Pinpoint the cell where the given text exists, returning its [x, y] midpoint coordinate. 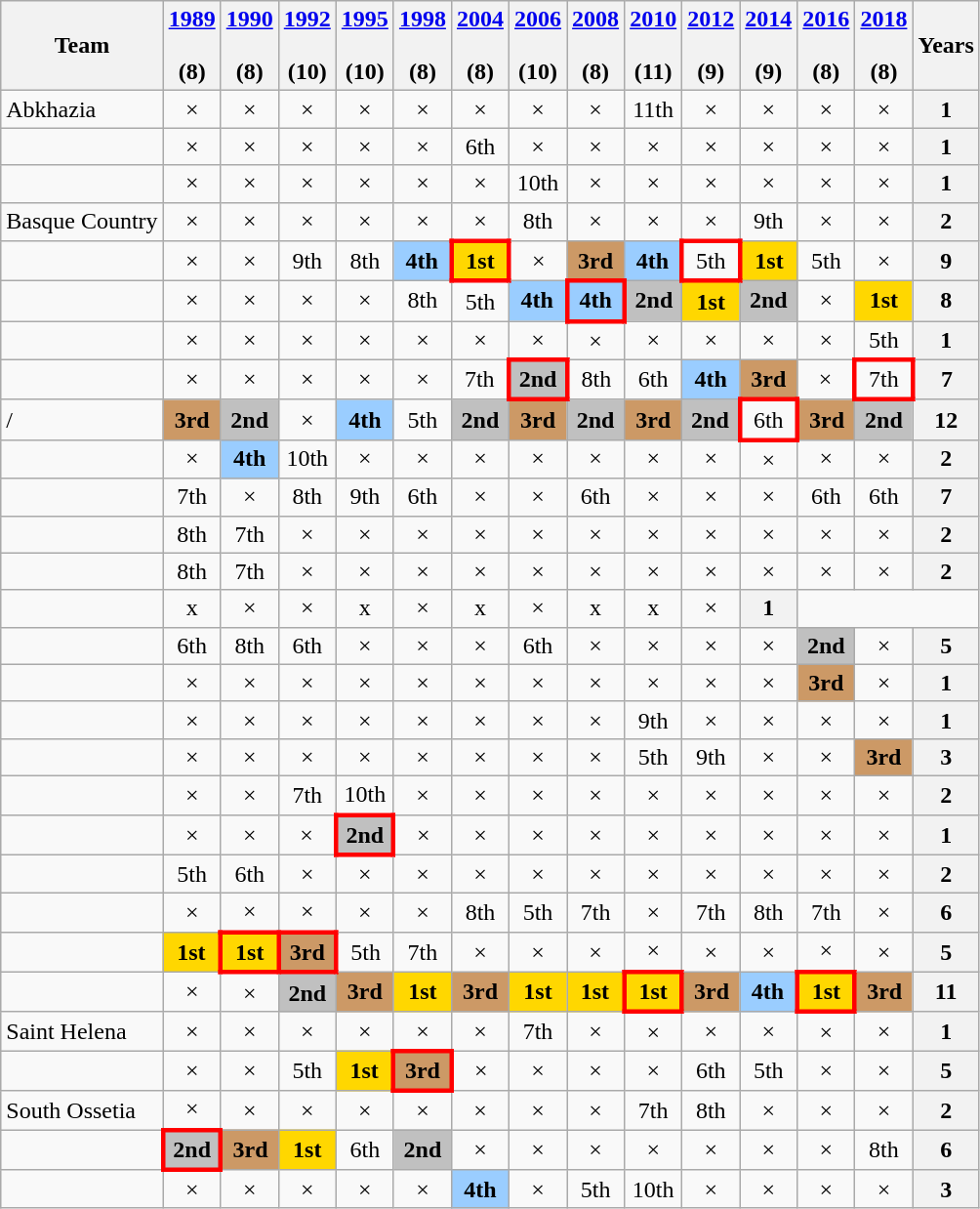
1990(8) [250, 46]
1995(10) [365, 46]
2018(8) [884, 46]
2004(8) [480, 46]
1998(8) [422, 46]
2006(10) [539, 46]
11th [654, 109]
12 [946, 420]
11 [946, 992]
Years [946, 46]
Basque Country [82, 222]
9 [946, 262]
/ [82, 420]
2012(9) [711, 46]
8 [946, 301]
Abkhazia [82, 109]
2014(9) [769, 46]
2008(8) [595, 46]
2016(8) [826, 46]
Team [82, 46]
South Ossetia [82, 1110]
Saint Helena [82, 1031]
1992(10) [306, 46]
2010(11) [654, 46]
1989(8) [191, 46]
